From the cell containing the given text, extract its center point as [X, Y] coordinate. 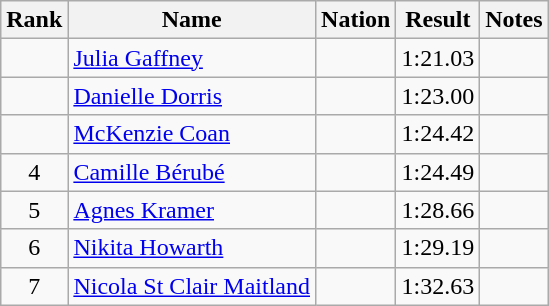
Nikita Howarth [192, 248]
1:28.66 [438, 210]
1:21.03 [438, 58]
Name [192, 20]
7 [34, 286]
Result [438, 20]
Julia Gaffney [192, 58]
4 [34, 172]
5 [34, 210]
Camille Bérubé [192, 172]
Agnes Kramer [192, 210]
Nicola St Clair Maitland [192, 286]
McKenzie Coan [192, 134]
Notes [514, 20]
1:32.63 [438, 286]
1:23.00 [438, 96]
Danielle Dorris [192, 96]
Rank [34, 20]
1:24.49 [438, 172]
1:24.42 [438, 134]
6 [34, 248]
1:29.19 [438, 248]
Nation [356, 20]
